Determine the [x, y] coordinate at the center of the cell enclosing the given text.  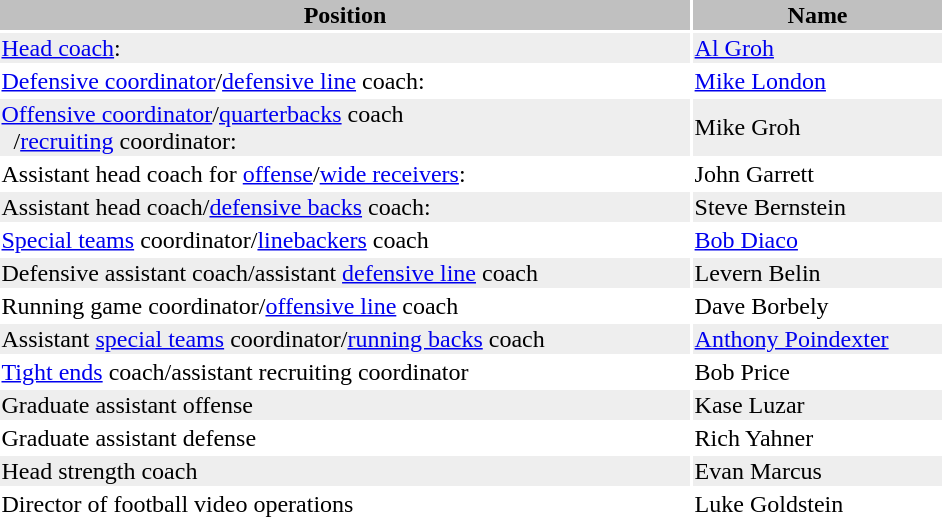
Special teams coordinator/linebackers coach [345, 240]
Name [818, 15]
Assistant head coach/defensive backs coach: [345, 207]
Graduate assistant offense [345, 405]
Kase Luzar [818, 405]
Position [345, 15]
Bob Diaco [818, 240]
Head coach: [345, 48]
Levern Belin [818, 273]
Assistant special teams coordinator/running backs coach [345, 339]
Rich Yahner [818, 438]
Dave Borbely [818, 306]
Offensive coordinator/quarterbacks coach /recruiting coordinator: [345, 128]
Assistant head coach for offense/wide receivers: [345, 174]
Anthony Poindexter [818, 339]
Defensive coordinator/defensive line coach: [345, 81]
Running game coordinator/offensive line coach [345, 306]
Graduate assistant defense [345, 438]
Defensive assistant coach/assistant defensive line coach [345, 273]
Mike London [818, 81]
John Garrett [818, 174]
Al Groh [818, 48]
Steve Bernstein [818, 207]
Head strength coach [345, 471]
Mike Groh [818, 128]
Tight ends coach/assistant recruiting coordinator [345, 372]
Evan Marcus [818, 471]
Bob Price [818, 372]
